Identify which cell holds the provided text, then report its (x, y) central coordinate. 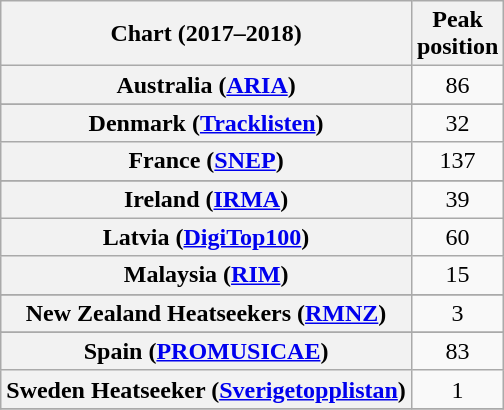
Malaysia (RIM) (206, 275)
83 (457, 351)
Peak position (457, 34)
Australia (ARIA) (206, 85)
60 (457, 237)
15 (457, 275)
86 (457, 85)
137 (457, 161)
Chart (2017–2018) (206, 34)
Ireland (IRMA) (206, 199)
Latvia (DigiTop100) (206, 237)
32 (457, 123)
Denmark (Tracklisten) (206, 123)
Sweden Heatseeker (Sverigetopplistan) (206, 389)
3 (457, 313)
France (SNEP) (206, 161)
Spain (PROMUSICAE) (206, 351)
1 (457, 389)
39 (457, 199)
New Zealand Heatseekers (RMNZ) (206, 313)
